Extract the (X, Y) coordinate from the center of the cell holding the provided text.  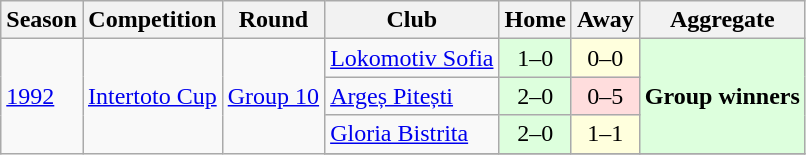
Group winners (722, 96)
Competition (152, 20)
Away (605, 20)
Club (412, 20)
Argeș Pitești (412, 96)
1–0 (535, 58)
Gloria Bistrita (412, 134)
Lokomotiv Sofia (412, 58)
1–1 (605, 134)
Aggregate (722, 20)
Intertoto Cup (152, 96)
0–0 (605, 58)
Season (42, 20)
Round (273, 20)
1992 (42, 96)
0–5 (605, 96)
Home (535, 20)
Group 10 (273, 96)
